Extract the [X, Y] coordinate from the center of the cell holding the provided text.  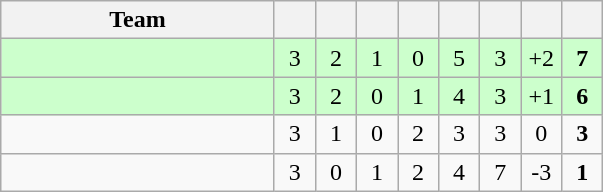
6 [582, 96]
+1 [542, 96]
-3 [542, 172]
+2 [542, 58]
Team [138, 20]
5 [460, 58]
